Return the (X, Y) coordinate for the center point of the cell that contains the specified text.  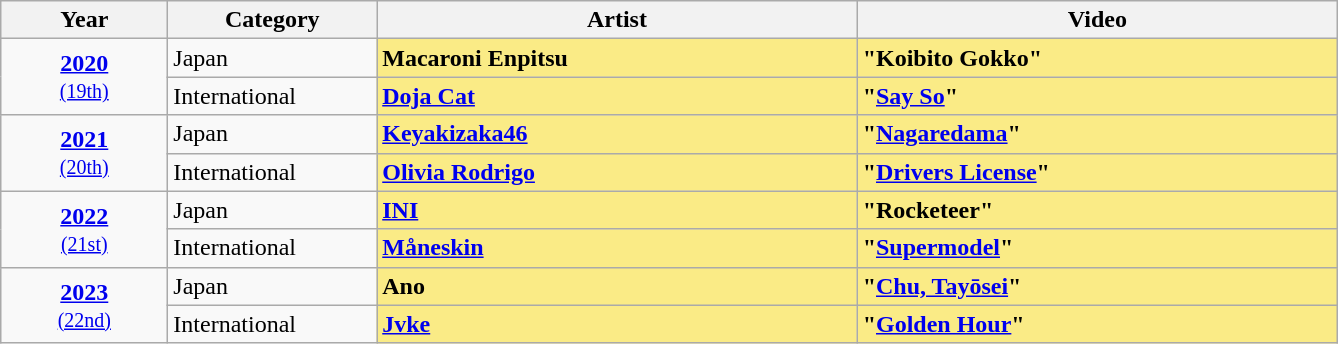
2020(19th) (84, 77)
Olivia Rodrigo (617, 172)
2022(21st) (84, 229)
Keyakizaka46 (617, 134)
Year (84, 20)
"Say So" (1097, 96)
"Nagaredama" (1097, 134)
Artist (617, 20)
Category (272, 20)
Ano (617, 286)
"Koibito Gokko" (1097, 58)
"Supermodel" (1097, 248)
"Golden Hour" (1097, 324)
"Rocketeer" (1097, 210)
2021(20th) (84, 153)
Måneskin (617, 248)
Doja Cat (617, 96)
INI (617, 210)
Video (1097, 20)
Macaroni Enpitsu (617, 58)
"Drivers License" (1097, 172)
"Chu, Tayōsei" (1097, 286)
2023(22nd) (84, 305)
Jvke (617, 324)
